Determine the (X, Y) coordinate at the center of the cell enclosing the given text.  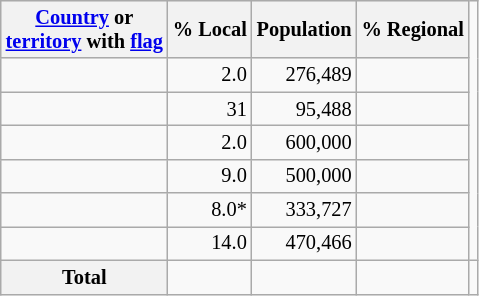
Population (304, 29)
Country or territory with flag (84, 29)
8.0* (210, 210)
333,727 (304, 210)
14.0 (210, 243)
95,488 (304, 109)
276,489 (304, 75)
470,466 (304, 243)
% Regional (413, 29)
600,000 (304, 142)
500,000 (304, 176)
% Local (210, 29)
Total (84, 277)
31 (210, 109)
9.0 (210, 176)
